Provide the (X, Y) coordinate of the cell's center where the given text is located.  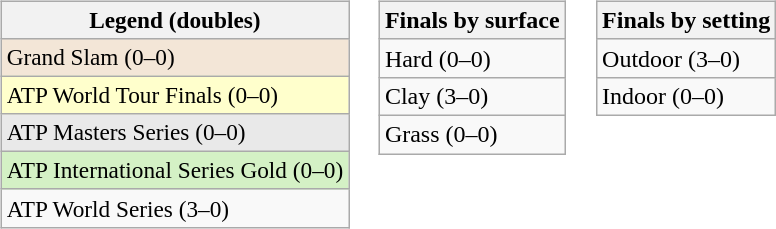
Grand Slam (0–0) (174, 57)
Grass (0–0) (472, 134)
Legend (doubles) (174, 20)
ATP Masters Series (0–0) (174, 133)
ATP World Series (3–0) (174, 208)
Outdoor (3–0) (686, 58)
Indoor (0–0) (686, 96)
Clay (3–0) (472, 96)
Hard (0–0) (472, 58)
Finals by setting (686, 20)
Finals by surface (472, 20)
ATP International Series Gold (0–0) (174, 171)
ATP World Tour Finals (0–0) (174, 95)
